Pinpoint the cell where the given text exists, returning its (X, Y) midpoint coordinate. 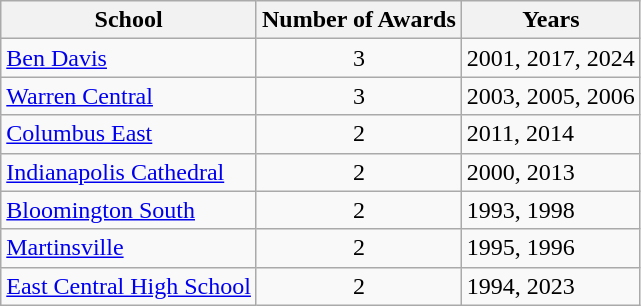
2011, 2014 (550, 134)
1993, 1998 (550, 210)
2003, 2005, 2006 (550, 96)
Ben Davis (129, 58)
2000, 2013 (550, 172)
East Central High School (129, 286)
Warren Central (129, 96)
School (129, 20)
Martinsville (129, 248)
2001, 2017, 2024 (550, 58)
1994, 2023 (550, 286)
Indianapolis Cathedral (129, 172)
Columbus East (129, 134)
1995, 1996 (550, 248)
Number of Awards (358, 20)
Bloomington South (129, 210)
Years (550, 20)
